Scan for the cell matching the given text and deliver its (x, y) coordinate at center. 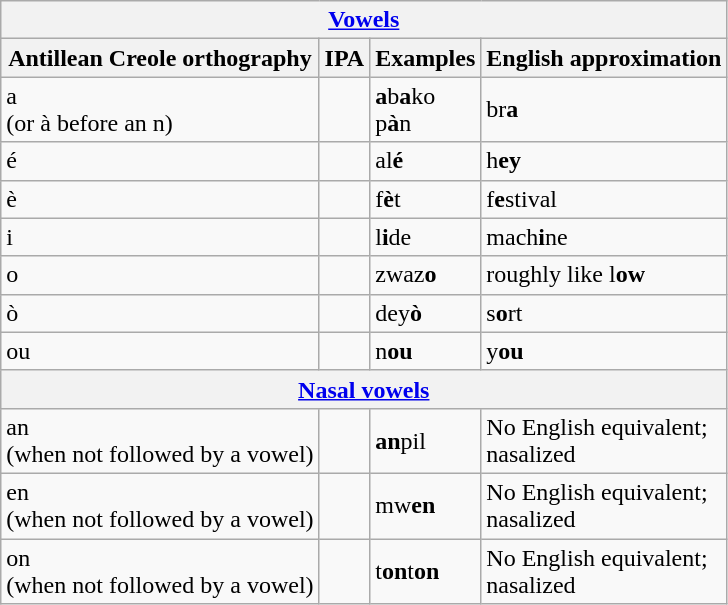
machine (604, 237)
lide (426, 237)
mwen (426, 506)
you (604, 351)
deyò (426, 313)
Examples (426, 58)
festival (604, 199)
é (160, 161)
bra (604, 110)
ou (160, 351)
zwazo (426, 275)
è (160, 199)
i (160, 237)
en(when not followed by a vowel) (160, 506)
English approximation (604, 58)
nou (426, 351)
o (160, 275)
Nasal vowels (364, 389)
Antillean Creole orthography (160, 58)
fèt (426, 199)
a(or à before an n) (160, 110)
anpil (426, 440)
IPA (344, 58)
Vowels (364, 20)
roughly like low (604, 275)
ò (160, 313)
tonton (426, 570)
sort (604, 313)
an(when not followed by a vowel) (160, 440)
on(when not followed by a vowel) (160, 570)
alé (426, 161)
abakopàn (426, 110)
hey (604, 161)
